Return (X, Y) of the center of cell containing provided text 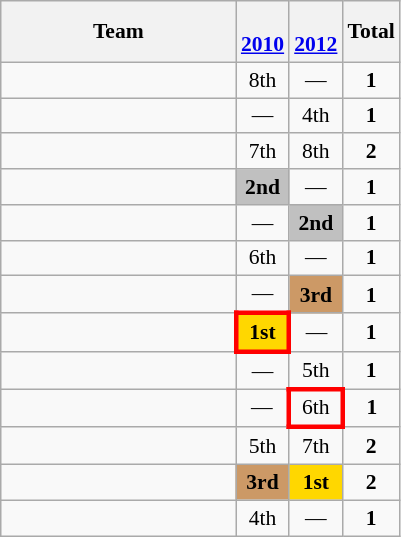
Team (118, 32)
2010 (262, 32)
Total (370, 32)
2012 (316, 32)
